Find where the given text appears and provide that cell's center as [x, y] coordinate. 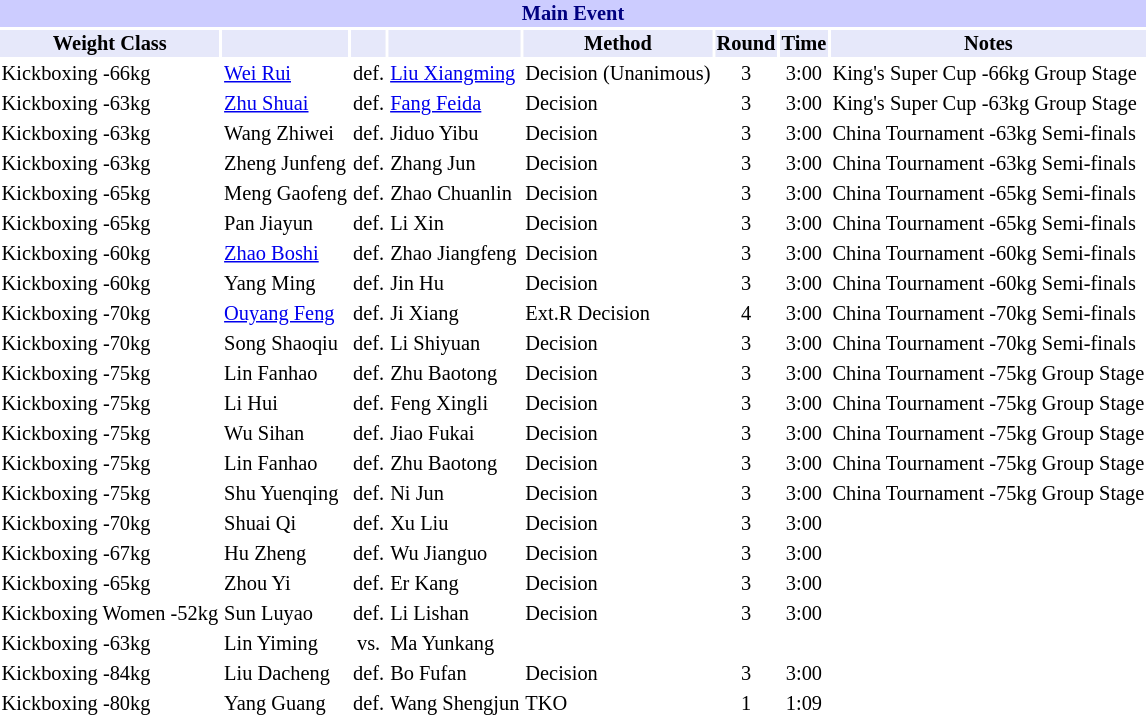
Hu Zheng [286, 554]
King's Super Cup -63kg Group Stage [988, 104]
Zhao Chuanlin [455, 194]
Ji Xiang [455, 314]
Song Shaoqiu [286, 344]
Fang Feida [455, 104]
Zheng Junfeng [286, 164]
Li Lishan [455, 614]
Kickboxing -84kg [110, 674]
Xu Liu [455, 524]
Kickboxing -67kg [110, 554]
Li Shiyuan [455, 344]
Pan Jiayun [286, 224]
Ma Yunkang [455, 644]
Li Xin [455, 224]
Zhao Jiangfeng [455, 254]
Main Event [573, 14]
Feng Xingli [455, 404]
Wang Zhiwei [286, 134]
Wu Sihan [286, 434]
vs. [368, 644]
Jiao Fukai [455, 434]
Zhu Shuai [286, 104]
4 [746, 314]
Ni Jun [455, 494]
Sun Luyao [286, 614]
Zhao Boshi [286, 254]
Wu Jianguo [455, 554]
Zhang Jun [455, 164]
Jin Hu [455, 284]
Liu Dacheng [286, 674]
Weight Class [110, 44]
Ext.R Decision [618, 314]
King's Super Cup -66kg Group Stage [988, 74]
Kickboxing Women -52kg [110, 614]
Meng Gaofeng [286, 194]
Bo Fufan [455, 674]
Ouyang Feng [286, 314]
Decision (Unanimous) [618, 74]
Zhou Yi [286, 584]
Jiduo Yibu [455, 134]
Kickboxing -66kg [110, 74]
Lin Yiming [286, 644]
Time [804, 44]
Er Kang [455, 584]
Yang Ming [286, 284]
Li Hui [286, 404]
Liu Xiangming [455, 74]
Round [746, 44]
Shuai Qi [286, 524]
Method [618, 44]
Notes [988, 44]
Shu Yuenqing [286, 494]
Wei Rui [286, 74]
